Locate the cell with the specified text and output its (X, Y) center coordinate. 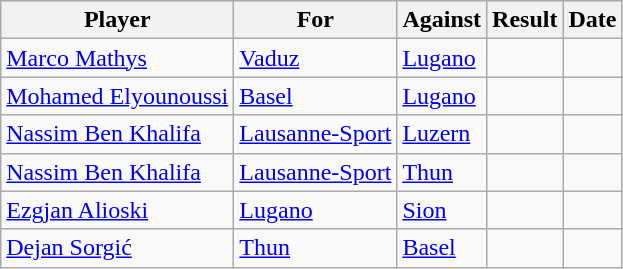
Marco Mathys (118, 58)
Ezgjan Alioski (118, 210)
Player (118, 20)
Dejan Sorgić (118, 248)
Mohamed Elyounoussi (118, 96)
For (316, 20)
Date (592, 20)
Sion (442, 210)
Result (525, 20)
Vaduz (316, 58)
Luzern (442, 134)
Against (442, 20)
